Find where the given text appears and provide that cell's center as [x, y] coordinate. 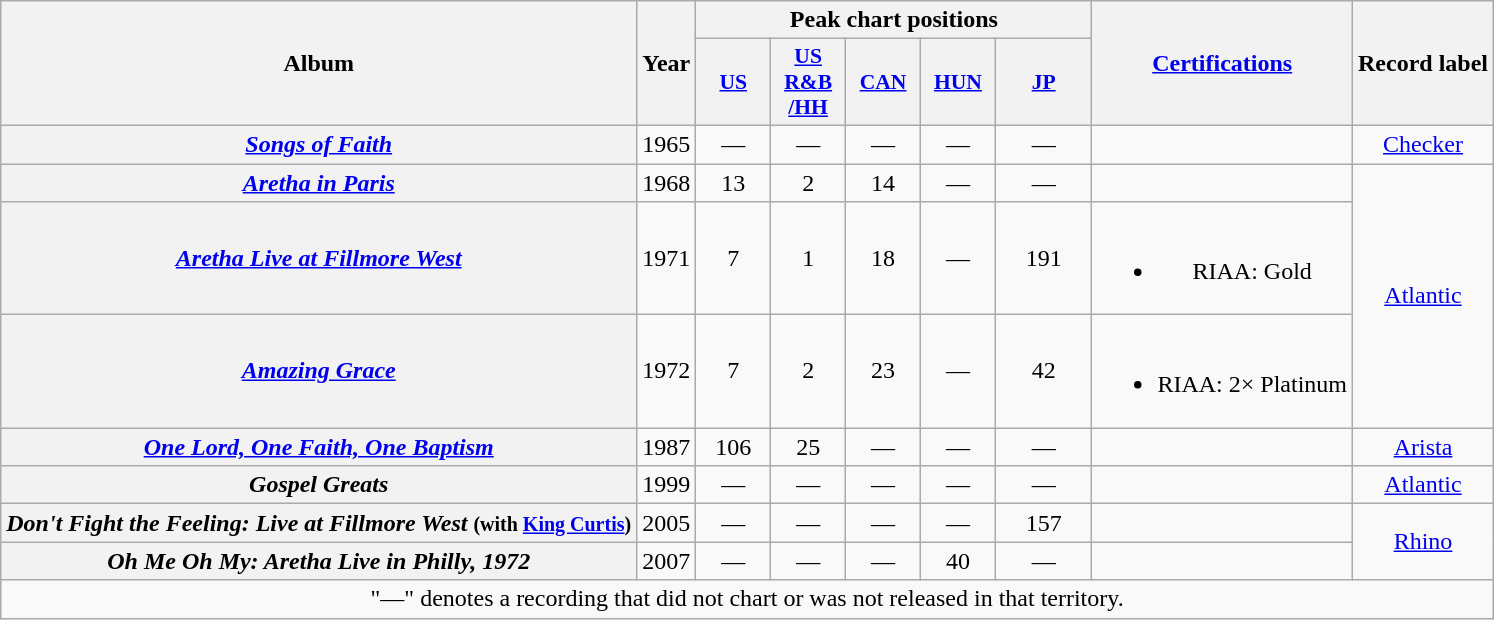
Gospel Greats [319, 485]
Amazing Grace [319, 372]
Certifications [1222, 64]
1 [808, 258]
23 [884, 372]
Aretha Live at Fillmore West [319, 258]
25 [808, 447]
Year [666, 64]
Peak chart positions [894, 20]
JP [1044, 82]
40 [958, 561]
1987 [666, 447]
Arista [1424, 447]
Don't Fight the Feeling: Live at Fillmore West (with King Curtis) [319, 523]
42 [1044, 372]
USR&B/HH [808, 82]
14 [884, 183]
RIAA: 2× Platinum [1222, 372]
1971 [666, 258]
CAN [884, 82]
106 [734, 447]
Album [319, 64]
2005 [666, 523]
Songs of Faith [319, 144]
1972 [666, 372]
2007 [666, 561]
1999 [666, 485]
18 [884, 258]
RIAA: Gold [1222, 258]
1968 [666, 183]
Aretha in Paris [319, 183]
"—" denotes a recording that did not chart or was not released in that territory. [748, 599]
13 [734, 183]
Record label [1424, 64]
1965 [666, 144]
US [734, 82]
One Lord, One Faith, One Baptism [319, 447]
Oh Me Oh My: Aretha Live in Philly, 1972 [319, 561]
Rhino [1424, 542]
HUN [958, 82]
191 [1044, 258]
157 [1044, 523]
Checker [1424, 144]
